Output the (x, y) coordinate of the center of the cell containing the given text.  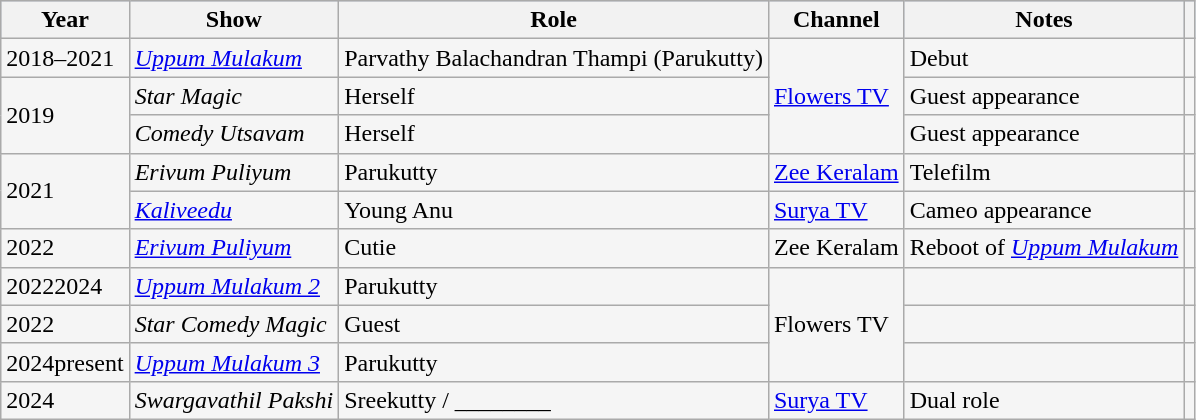
Year (65, 20)
Role (554, 20)
Uppum Mulakum 3 (234, 362)
2024 (65, 400)
Uppum Mulakum (234, 58)
Notes (1044, 20)
Cameo appearance (1044, 210)
Telefilm (1044, 172)
Uppum Mulakum 2 (234, 286)
Parvathy Balachandran Thampi (Parukutty) (554, 58)
Star Comedy Magic (234, 324)
Show (234, 20)
Star Magic (234, 96)
Guest (554, 324)
Cutie (554, 248)
Swargavathil Pakshi (234, 400)
Dual role (1044, 400)
Reboot of Uppum Mulakum (1044, 248)
Young Anu (554, 210)
Debut (1044, 58)
2024present (65, 362)
Comedy Utsavam (234, 134)
Channel (836, 20)
Sreekutty / ________ (554, 400)
2021 (65, 191)
Kaliveedu (234, 210)
20222024 (65, 286)
2019 (65, 115)
2018–2021 (65, 58)
